Search for the cell housing the specified text and yield its (x, y) center coordinate. 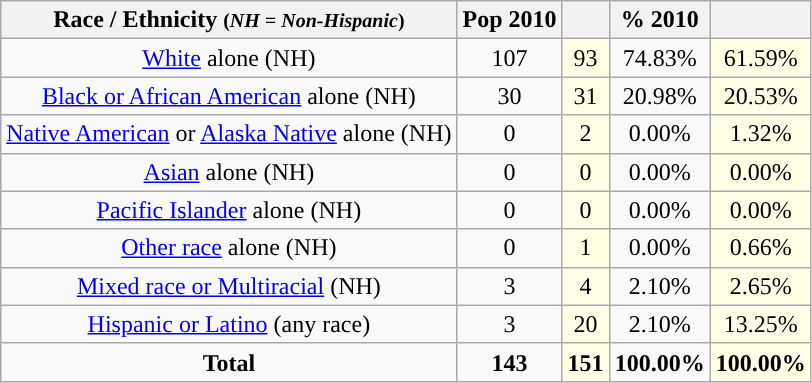
Race / Ethnicity (NH = Non-Hispanic) (229, 20)
74.83% (660, 58)
20.98% (660, 96)
13.25% (760, 324)
61.59% (760, 58)
Pacific Islander alone (NH) (229, 210)
4 (586, 286)
20 (586, 324)
107 (510, 58)
Other race alone (NH) (229, 248)
151 (586, 362)
143 (510, 362)
Total (229, 362)
20.53% (760, 96)
31 (586, 96)
Black or African American alone (NH) (229, 96)
Mixed race or Multiracial (NH) (229, 286)
0.66% (760, 248)
% 2010 (660, 20)
White alone (NH) (229, 58)
Native American or Alaska Native alone (NH) (229, 134)
1 (586, 248)
30 (510, 96)
1.32% (760, 134)
Pop 2010 (510, 20)
Asian alone (NH) (229, 172)
Hispanic or Latino (any race) (229, 324)
2 (586, 134)
93 (586, 58)
2.65% (760, 286)
